Scan for the cell matching the given text and deliver its (x, y) coordinate at center. 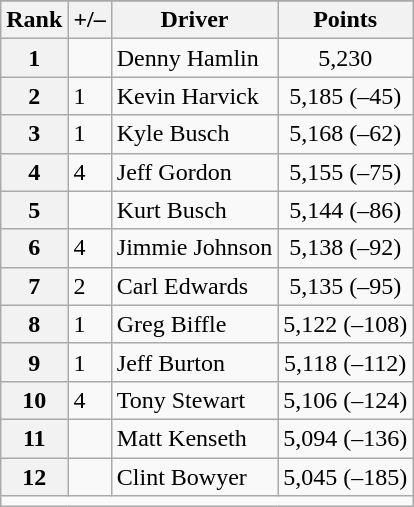
3 (34, 134)
Driver (194, 20)
5,168 (–62) (346, 134)
Kevin Harvick (194, 96)
8 (34, 324)
5,045 (–185) (346, 477)
5,185 (–45) (346, 96)
5,122 (–108) (346, 324)
10 (34, 400)
Jeff Gordon (194, 172)
Denny Hamlin (194, 58)
6 (34, 248)
Jimmie Johnson (194, 248)
Points (346, 20)
Tony Stewart (194, 400)
5 (34, 210)
9 (34, 362)
Clint Bowyer (194, 477)
5,094 (–136) (346, 438)
Greg Biffle (194, 324)
Jeff Burton (194, 362)
5,230 (346, 58)
Kyle Busch (194, 134)
12 (34, 477)
Rank (34, 20)
5,138 (–92) (346, 248)
+/– (90, 20)
5,118 (–112) (346, 362)
5,155 (–75) (346, 172)
Carl Edwards (194, 286)
Matt Kenseth (194, 438)
5,135 (–95) (346, 286)
7 (34, 286)
5,106 (–124) (346, 400)
11 (34, 438)
5,144 (–86) (346, 210)
Kurt Busch (194, 210)
